For the text-containing cell, return its midpoint in [X, Y] coordinate format. 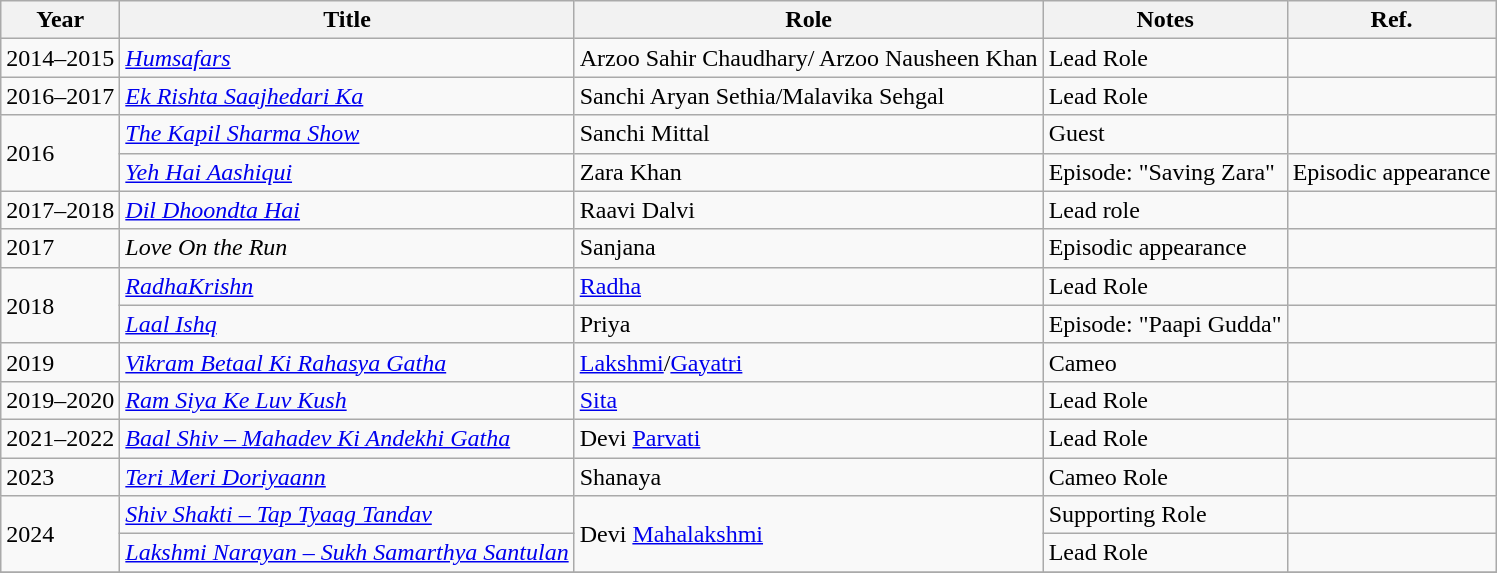
Ek Rishta Saajhedari Ka [347, 96]
Love On the Run [347, 248]
RadhaKrishn [347, 286]
Laal Ishq [347, 324]
Lakshmi/Gayatri [808, 362]
Priya [808, 324]
Sanchi Aryan Sethia/Malavika Sehgal [808, 96]
2018 [60, 305]
The Kapil Sharma Show [347, 134]
Role [808, 20]
Cameo Role [1165, 477]
Ram Siya Ke Luv Kush [347, 400]
Lead role [1165, 210]
Radha [808, 286]
Devi Parvati [808, 438]
2021–2022 [60, 438]
Raavi Dalvi [808, 210]
2017–2018 [60, 210]
2014–2015 [60, 58]
Cameo [1165, 362]
Title [347, 20]
2016 [60, 153]
Episode: "Saving Zara" [1165, 172]
2019 [60, 362]
Episode: "Paapi Gudda" [1165, 324]
Guest [1165, 134]
Shiv Shakti – Tap Tyaag Tandav [347, 515]
Zara Khan [808, 172]
2016–2017 [60, 96]
Vikram Betaal Ki Rahasya Gatha [347, 362]
2024 [60, 534]
Dil Dhoondta Hai [347, 210]
Lakshmi Narayan – Sukh Samarthya Santulan [347, 553]
Baal Shiv – Mahadev Ki Andekhi Gatha [347, 438]
Sanjana [808, 248]
Shanaya [808, 477]
Sita [808, 400]
Ref. [1392, 20]
Yeh Hai Aashiqui [347, 172]
Sanchi Mittal [808, 134]
Humsafars [347, 58]
Year [60, 20]
Devi Mahalakshmi [808, 534]
2019–2020 [60, 400]
Teri Meri Doriyaann [347, 477]
Notes [1165, 20]
Supporting Role [1165, 515]
2017 [60, 248]
2023 [60, 477]
Arzoo Sahir Chaudhary/ Arzoo Nausheen Khan [808, 58]
